Search for the cell housing the specified text and yield its (X, Y) center coordinate. 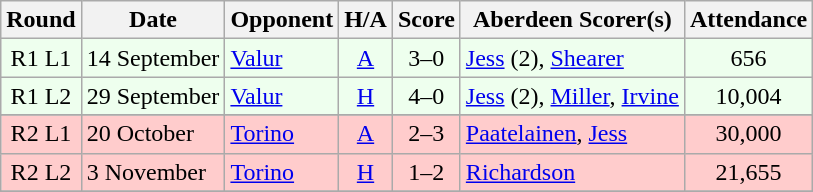
3 November (153, 172)
R2 L2 (41, 172)
Date (153, 20)
R1 L2 (41, 96)
Jess (2), Shearer (572, 58)
Aberdeen Scorer(s) (572, 20)
Richardson (572, 172)
29 September (153, 96)
656 (748, 58)
30,000 (748, 134)
14 September (153, 58)
H/A (366, 20)
R2 L1 (41, 134)
Jess (2), Miller, Irvine (572, 96)
Paatelainen, Jess (572, 134)
20 October (153, 134)
10,004 (748, 96)
R1 L1 (41, 58)
Round (41, 20)
Opponent (282, 20)
Attendance (748, 20)
2–3 (426, 134)
Score (426, 20)
4–0 (426, 96)
3–0 (426, 58)
21,655 (748, 172)
1–2 (426, 172)
